Extract the (x, y) coordinate from the center of the cell holding the provided text.  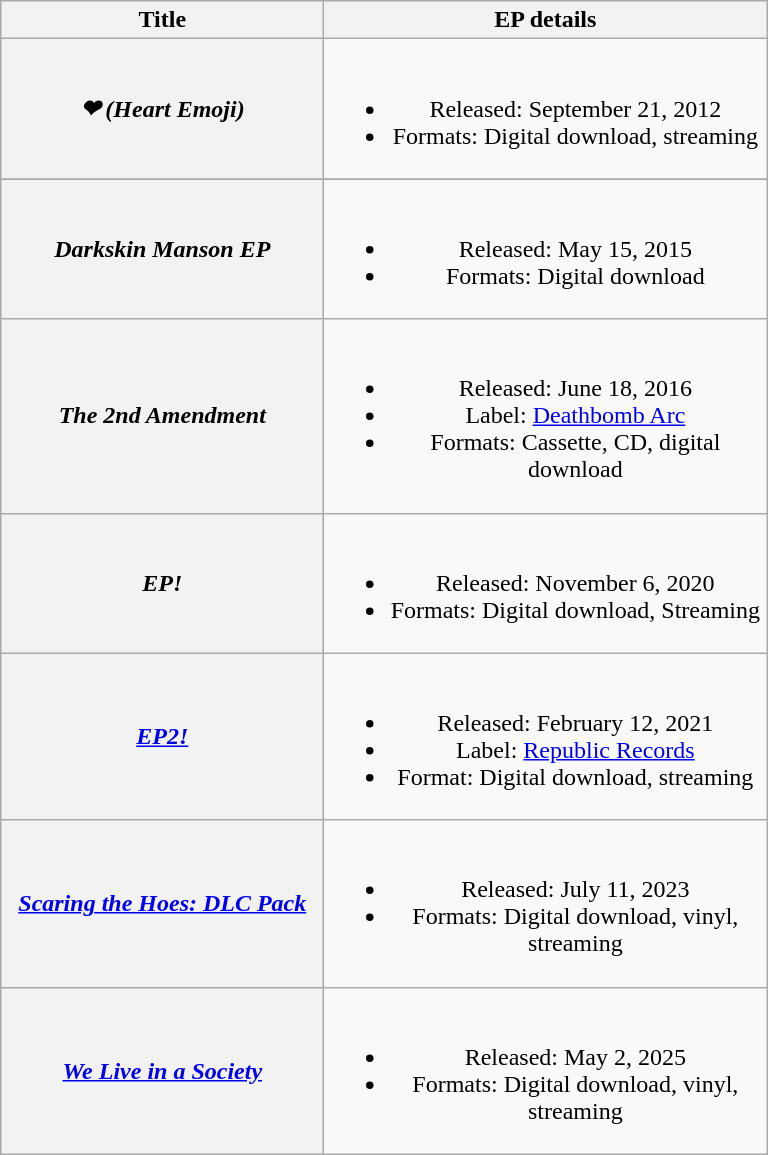
Released: May 15, 2015Formats: Digital download (546, 249)
Released: May 2, 2025Formats: Digital download, vinyl, streaming (546, 1070)
EP details (546, 20)
The 2nd Amendment (162, 416)
❤ (Heart Emoji) (162, 109)
Scaring the Hoes: DLC Pack (162, 904)
EP! (162, 583)
EP2! (162, 736)
Released: September 21, 2012Formats: Digital download, streaming (546, 109)
Released: February 12, 2021Label: Republic RecordsFormat: Digital download, streaming (546, 736)
Released: November 6, 2020Formats: Digital download, Streaming (546, 583)
Released: July 11, 2023Formats: Digital download, vinyl, streaming (546, 904)
Released: June 18, 2016Label: Deathbomb ArcFormats: Cassette, CD, digital download (546, 416)
Title (162, 20)
We Live in a Society (162, 1070)
Darkskin Manson EP (162, 249)
